Identify which cell holds the provided text, then report its [x, y] central coordinate. 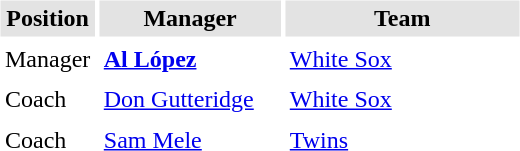
Position [47, 18]
Al López [190, 59]
Coach [47, 100]
Team [402, 18]
Don Gutteridge [190, 100]
